Capture the cell that displays the provided text and extract its (x, y) central coordinate. 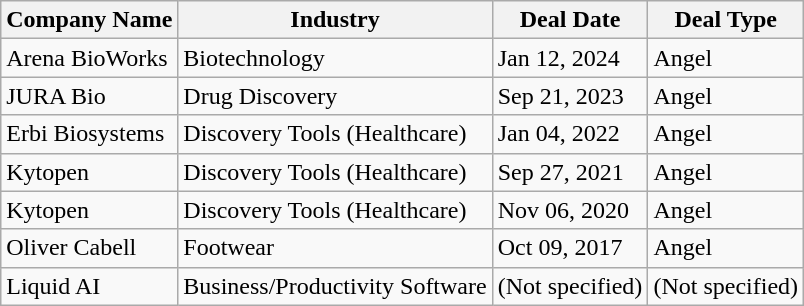
Industry (335, 20)
Jan 12, 2024 (570, 58)
Business/Productivity Software (335, 286)
Sep 21, 2023 (570, 96)
Jan 04, 2022 (570, 134)
Oliver Cabell (90, 248)
Liquid AI (90, 286)
Nov 06, 2020 (570, 210)
Deal Type (726, 20)
Oct 09, 2017 (570, 248)
Erbi Biosystems (90, 134)
Deal Date (570, 20)
Sep 27, 2021 (570, 172)
Drug Discovery (335, 96)
JURA Bio (90, 96)
Biotechnology (335, 58)
Company Name (90, 20)
Arena BioWorks (90, 58)
Footwear (335, 248)
